Detect which cell encompasses the target text, then output its (X, Y) center coordinate. 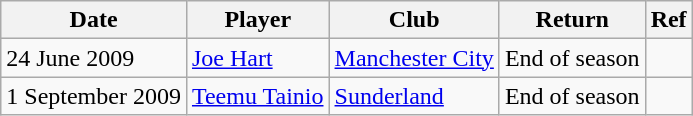
Sunderland (414, 96)
Manchester City (414, 58)
1 September 2009 (94, 96)
Return (572, 20)
Club (414, 20)
Date (94, 20)
24 June 2009 (94, 58)
Joe Hart (258, 58)
Teemu Tainio (258, 96)
Player (258, 20)
Ref (668, 20)
